Extract the (X, Y) coordinate from the center of the cell holding the provided text.  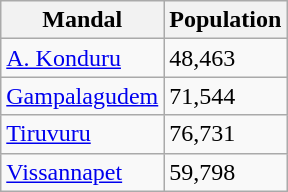
Gampalagudem (82, 96)
Tiruvuru (82, 134)
A. Konduru (82, 58)
76,731 (226, 134)
71,544 (226, 96)
Population (226, 20)
Vissannapet (82, 172)
48,463 (226, 58)
Mandal (82, 20)
59,798 (226, 172)
